Extract the (X, Y) coordinate from the center of the cell holding the provided text.  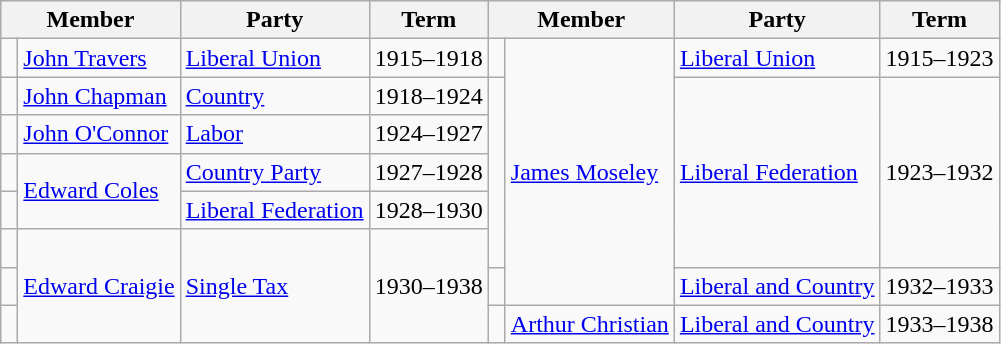
James Moseley (590, 172)
John Chapman (99, 96)
Edward Coles (99, 191)
1932–1933 (940, 286)
1915–1923 (940, 58)
Edward Craigie (99, 286)
1933–1938 (940, 324)
Single Tax (274, 286)
1915–1918 (428, 58)
John O'Connor (99, 134)
Labor (274, 134)
John Travers (99, 58)
1924–1927 (428, 134)
Country (274, 96)
1927–1928 (428, 172)
Country Party (274, 172)
1930–1938 (428, 286)
1928–1930 (428, 210)
1923–1932 (940, 172)
1918–1924 (428, 96)
Arthur Christian (590, 324)
